Pinpoint the cell where the given text exists, returning its (x, y) midpoint coordinate. 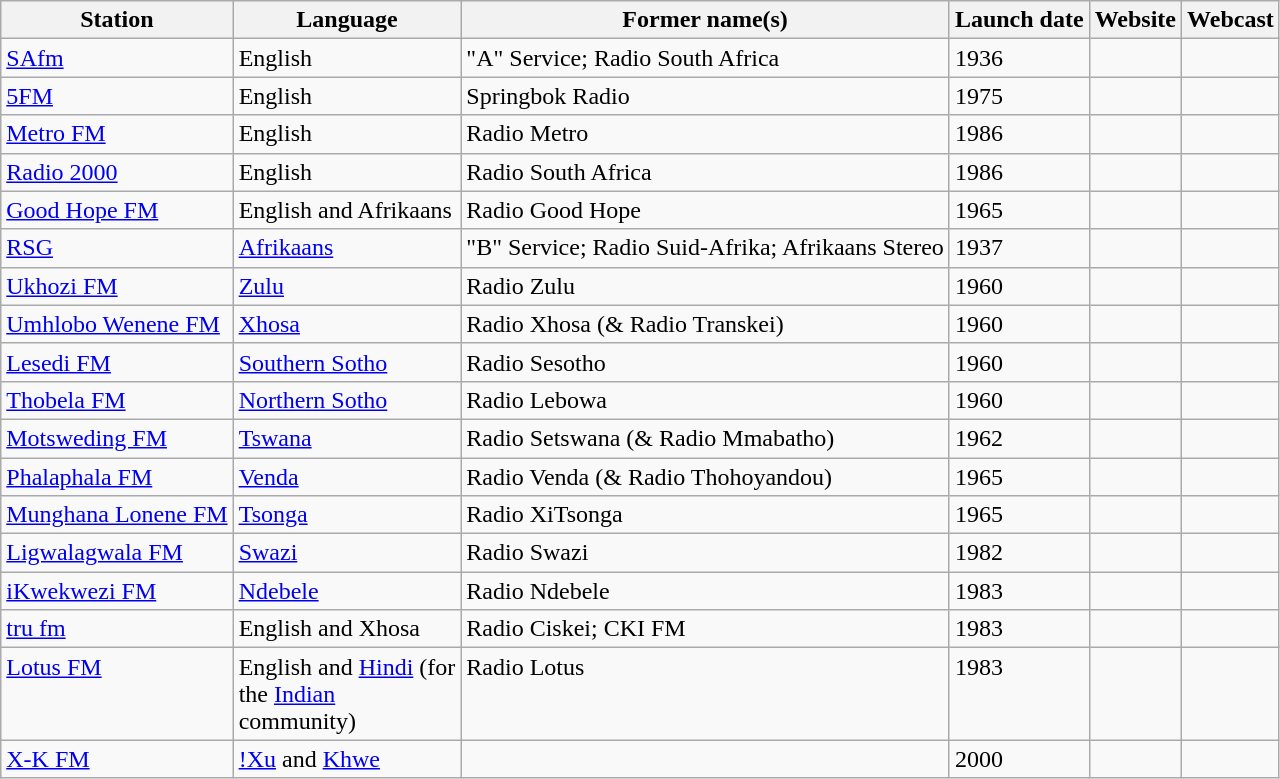
2000 (1019, 759)
Radio Lotus (706, 694)
Radio Good Hope (706, 210)
English and Xhosa (347, 629)
Lotus FM (117, 694)
tru fm (117, 629)
Lesedi FM (117, 362)
Springbok Radio (706, 96)
Radio Setswana (& Radio Mmabatho) (706, 438)
SAfm (117, 58)
Radio Ndebele (706, 591)
Motsweding FM (117, 438)
"A" Service; Radio South Africa (706, 58)
Venda (347, 477)
Radio Ciskei; CKI FM (706, 629)
Launch date (1019, 20)
Radio Metro (706, 134)
Radio South Africa (706, 172)
X-K FM (117, 759)
Ligwalagwala FM (117, 553)
Website (1135, 20)
1975 (1019, 96)
iKwekwezi FM (117, 591)
5FM (117, 96)
Zulu (347, 286)
Munghana Lonene FM (117, 515)
Radio 2000 (117, 172)
"B" Service; Radio Suid-Afrika; Afrikaans Stereo (706, 248)
Webcast (1231, 20)
Xhosa (347, 324)
English and Afrikaans (347, 210)
Language (347, 20)
English and Hindi (forthe Indiancommunity) (347, 694)
Radio Sesotho (706, 362)
Afrikaans (347, 248)
Good Hope FM (117, 210)
Radio Zulu (706, 286)
1937 (1019, 248)
Thobela FM (117, 400)
1936 (1019, 58)
Tswana (347, 438)
Radio Xhosa (& Radio Transkei) (706, 324)
Former name(s) (706, 20)
Tsonga (347, 515)
Umhlobo Wenene FM (117, 324)
1982 (1019, 553)
Metro FM (117, 134)
Radio Swazi (706, 553)
Station (117, 20)
Radio XiTsonga (706, 515)
!Xu and Khwe (347, 759)
Northern Sotho (347, 400)
Ukhozi FM (117, 286)
RSG (117, 248)
Swazi (347, 553)
Radio Lebowa (706, 400)
Phalaphala FM (117, 477)
1962 (1019, 438)
Ndebele (347, 591)
Southern Sotho (347, 362)
Radio Venda (& Radio Thohoyandou) (706, 477)
